Return (x, y) of the center of cell containing provided text 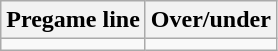
Pregame line (74, 20)
Over/under (210, 20)
